Scan for the cell matching the given text and deliver its (X, Y) coordinate at center. 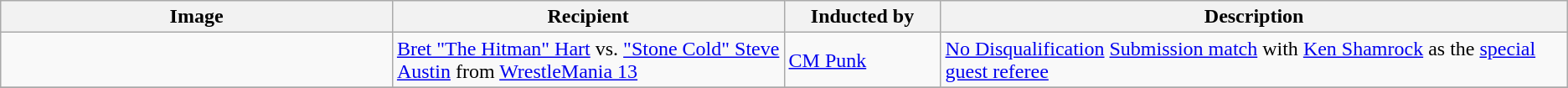
CM Punk (863, 60)
Image (197, 17)
Description (1254, 17)
Recipient (588, 17)
No Disqualification Submission match with Ken Shamrock as the special guest referee (1254, 60)
Inducted by (863, 17)
Bret "The Hitman" Hart vs. "Stone Cold" Steve Austin from WrestleMania 13 (588, 60)
